Identify which cell holds the provided text, then report its (x, y) central coordinate. 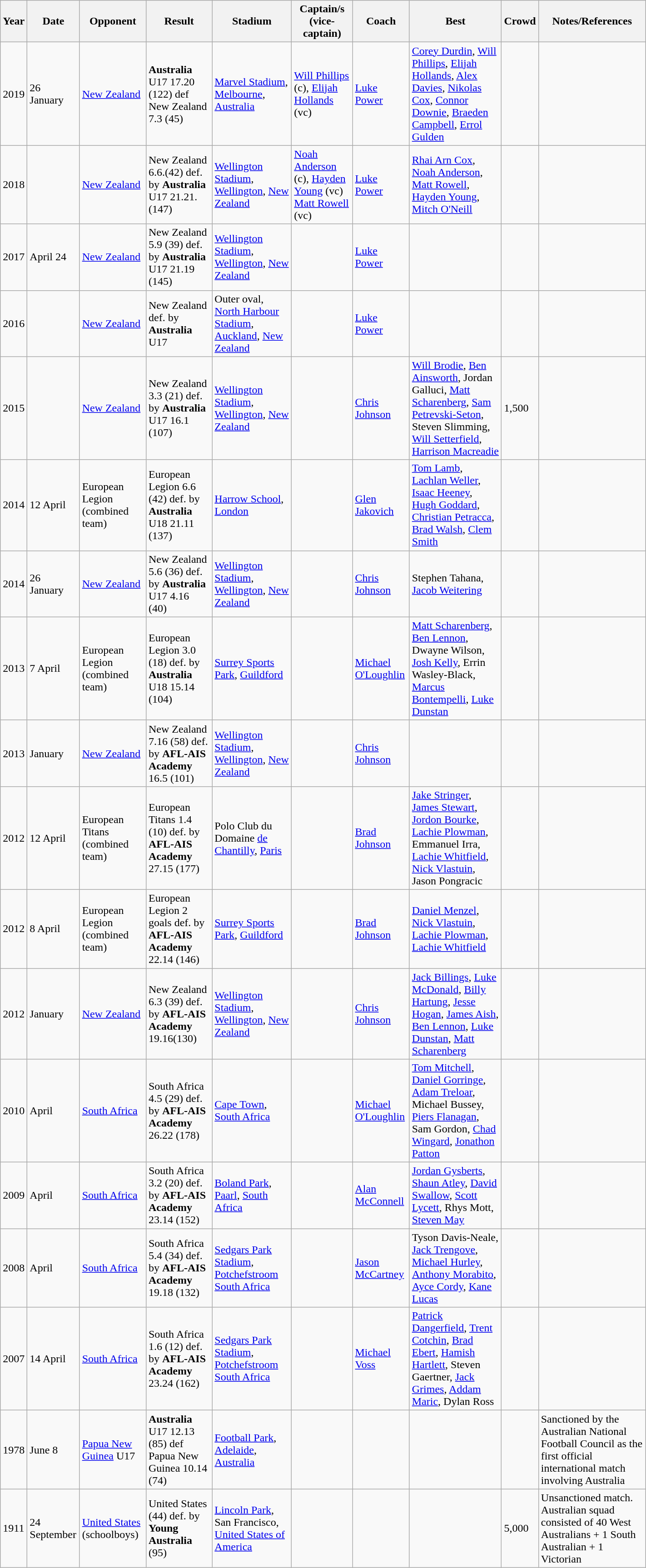
1,500 (520, 408)
2010 (14, 1111)
New Zealand 3.3 (21) def. by Australia U17 16.1 (107) (179, 408)
South Africa 3.2 (20) def. by AFL-AIS Academy 23.14 (152) (179, 1196)
Notes/References (592, 21)
Australia U17 17.20 (122) def New Zealand 7.3 (45) (179, 94)
Jack Billings, Luke McDonald, Billy Hartung, Jesse Hogan, James Aish, Ben Lennon, Luke Dunstan, Matt Scharenberg (455, 1014)
14 April (54, 1359)
2015 (14, 408)
New Zealand 5.6 (36) def. by Australia U17 4.16 (40) (179, 584)
Corey Durdin, Will Phillips, Elijah Hollands, Alex Davies, Nikolas Cox, Connor Downie, Braeden Campbell, Errol Gulden (455, 94)
Will Brodie, Ben Ainsworth, Jordan Galluci, Matt Scharenberg, Sam Petrevski-Seton, Steven Slimming, Will Setterfield, Harrison Macreadie (455, 408)
Opponent (113, 21)
Papua New Guinea U17 (113, 1450)
Tom Mitchell, Daniel Gorringe, Adam Treloar, Michael Bussey, Piers Flanagan, Sam Gordon, Chad Wingard, Jonathon Patton (455, 1111)
Michael Voss (381, 1359)
Patrick Dangerfield, Trent Cotchin, Brad Ebert, Hamish Hartlett, Steven Gaertner, Jack Grimes, Addam Maric, Dylan Ross (455, 1359)
Glen Jakovich (381, 505)
Jason McCartney (381, 1268)
New Zealand 6.6.(42) def. by Australia U17 21.21.(147) (179, 184)
Jordan Gysberts, Shaun Atley, David Swallow, Scott Lycett, Rhys Mott, Steven May (455, 1196)
United States (schoolboys) (113, 1528)
1911 (14, 1528)
Lincoln Park, San Francisco, United States of America (252, 1528)
1978 (14, 1450)
Will Phillips (c), Elijah Hollands (vc) (322, 94)
2018 (14, 184)
Best (455, 21)
Matt Scharenberg, Ben Lennon, Dwayne Wilson, Josh Kelly, Errin Wasley-Black, Marcus Bontempelli, Luke Dunstan (455, 669)
Stadium (252, 21)
7 April (54, 669)
South Africa 1.6 (12) def. by AFL-AIS Academy 23.24 (162) (179, 1359)
Stephen Tahana, Jacob Weitering (455, 584)
Cape Town, South Africa (252, 1111)
2019 (14, 94)
24 September (54, 1528)
Noah Anderson (c), Hayden Young (vc) Matt Rowell (vc) (322, 184)
New Zealand 5.9 (39) def. by Australia U17 21.19 (145) (179, 257)
Year (14, 21)
European Titans (combined team) (113, 838)
2008 (14, 1268)
European Legion 2 goals def. by AFL-AIS Academy 22.14 (146) (179, 928)
Date (54, 21)
Boland Park, Paarl, South Africa (252, 1196)
Coach (381, 21)
European Legion 3.0 (18) def. by Australia U18 15.14 (104) (179, 669)
Daniel Menzel, Nick Vlastuin, Lachie Plowman, Lachie Whitfield (455, 928)
Result (179, 21)
Harrow School, London (252, 505)
New Zealand 7.16 (58) def. by AFL-AIS Academy 16.5 (101) (179, 753)
Australia U17 12.13 (85) def Papua New Guinea 10.14 (74) (179, 1450)
Captain/s (vice-captain) (322, 21)
Outer oval, North Harbour Stadium, Auckland, New Zealand (252, 323)
European Legion 6.6 (42) def. by Australia U18 21.11 (137) (179, 505)
New Zealand def. by Australia U17 (179, 323)
5,000 (520, 1528)
8 April (54, 928)
European Titans 1.4 (10) def. by AFL-AIS Academy 27.15 (177) (179, 838)
New Zealand 6.3 (39) def. by AFL-AIS Academy 19.16(130) (179, 1014)
South Africa 5.4 (34) def. by AFL-AIS Academy 19.18 (132) (179, 1268)
Marvel Stadium, Melbourne, Australia (252, 94)
Unsanctioned match. Australian squad consisted of 40 West Australians + 1 South Australian + 1 Victorian (592, 1528)
2017 (14, 257)
Polo Club du Domaine de Chantilly, Paris (252, 838)
Rhai Arn Cox, Noah Anderson, Matt Rowell, Hayden Young, Mitch O'Neill (455, 184)
2009 (14, 1196)
Alan McConnell (381, 1196)
South Africa 4.5 (29) def. by AFL-AIS Academy 26.22 (178) (179, 1111)
Football Park, Adelaide, Australia (252, 1450)
Tom Lamb, Lachlan Weller, Isaac Heeney, Hugh Goddard, Christian Petracca, Brad Walsh, Clem Smith (455, 505)
June 8 (54, 1450)
Sanctioned by the Australian National Football Council as the first official international match involving Australia (592, 1450)
2016 (14, 323)
United States (44) def. by Young Australia (95) (179, 1528)
Jake Stringer, James Stewart, Jordon Bourke, Lachie Plowman, Emmanuel Irra, Lachie Whitfield, Nick Vlastuin, Jason Pongracic (455, 838)
Tyson Davis-Neale, Jack Trengove, Michael Hurley, Anthony Morabito, Ayce Cordy, Kane Lucas (455, 1268)
Crowd (520, 21)
2007 (14, 1359)
April 24 (54, 257)
